Find where the given text appears and provide that cell's center as (x, y) coordinate. 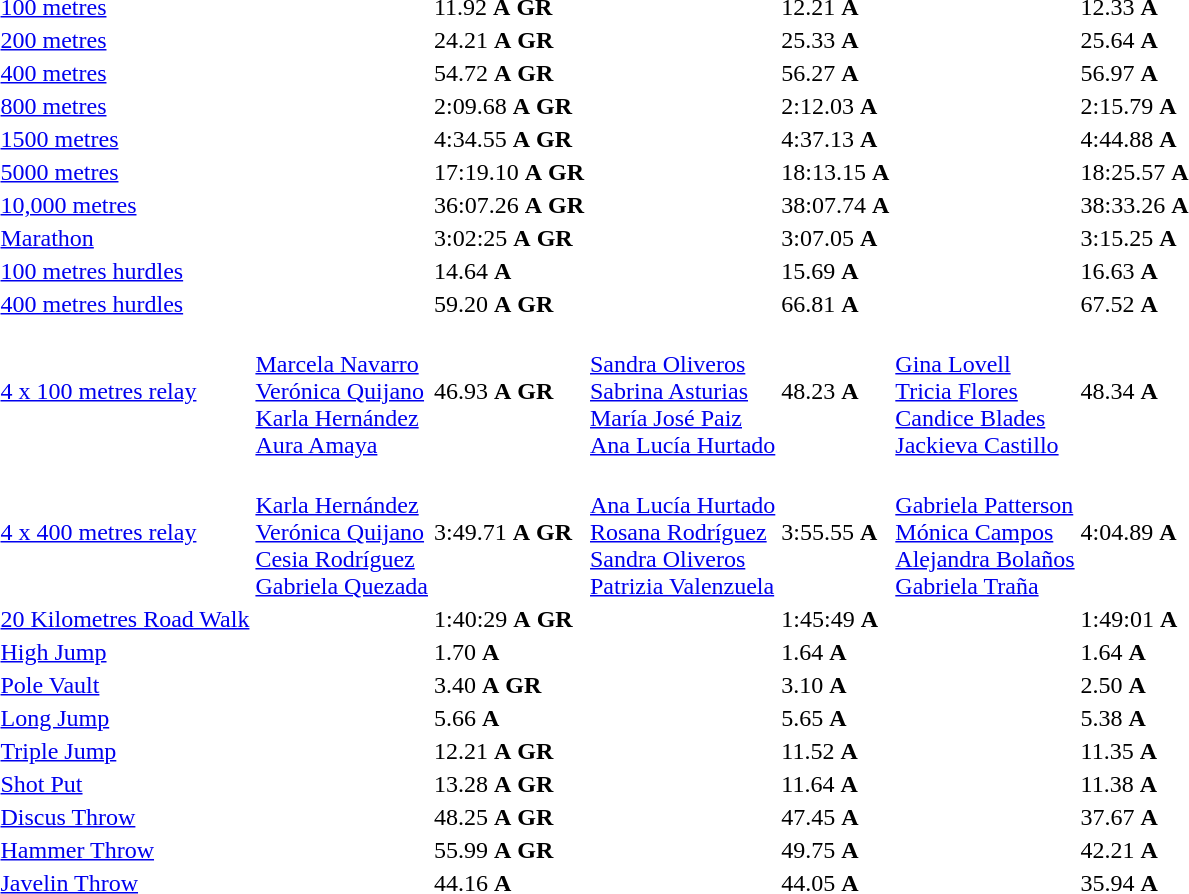
1.64 A (836, 652)
4:34.55 A GR (508, 139)
2:12.03 A (836, 106)
36:07.26 A GR (508, 205)
1.70 A (508, 652)
59.20 A GR (508, 304)
Sandra Oliveros Sabrina Asturias María José Paiz Ana Lucía Hurtado (683, 391)
25.33 A (836, 40)
3:02:25 A GR (508, 238)
1:40:29 A GR (508, 619)
Gabriela Patterson Mónica Campos Alejandra Bolaños Gabriela Traña (985, 532)
47.45 A (836, 817)
4:37.13 A (836, 139)
5.66 A (508, 718)
3:07.05 A (836, 238)
11.52 A (836, 751)
3.40 A GR (508, 685)
49.75 A (836, 850)
3:49.71 A GR (508, 532)
3:55.55 A (836, 532)
66.81 A (836, 304)
48.25 A GR (508, 817)
38:07.74 A (836, 205)
15.69 A (836, 271)
Marcela Navarro Verónica Quijano Karla Hernández Aura Amaya (342, 391)
46.93 A GR (508, 391)
13.28 A GR (508, 784)
Gina Lovell Tricia Flores Candice Blades Jackieva Castillo (985, 391)
48.23 A (836, 391)
11.64 A (836, 784)
3.10 A (836, 685)
5.65 A (836, 718)
Karla Hernández Verónica Quijano Cesia Rodríguez Gabriela Quezada (342, 532)
1:45:49 A (836, 619)
17:19.10 A GR (508, 172)
14.64 A (508, 271)
Ana Lucía Hurtado Rosana Rodríguez Sandra Oliveros Patrizia Valenzuela (683, 532)
55.99 A GR (508, 850)
24.21 A GR (508, 40)
54.72 A GR (508, 73)
2:09.68 A GR (508, 106)
56.27 A (836, 73)
12.21 A GR (508, 751)
18:13.15 A (836, 172)
